Locate the cell with the specified text and output its (x, y) center coordinate. 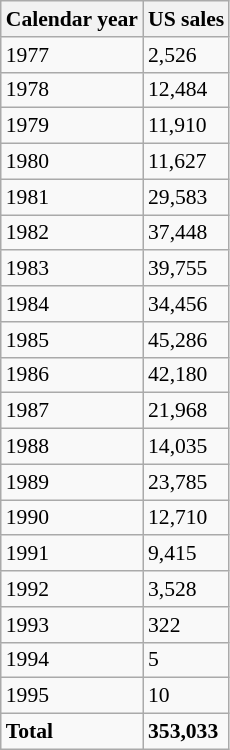
1991 (72, 554)
2,526 (186, 55)
14,035 (186, 447)
1978 (72, 90)
1995 (72, 696)
Calendar year (72, 19)
37,448 (186, 233)
11,910 (186, 126)
Total (72, 732)
1986 (72, 375)
23,785 (186, 482)
5 (186, 660)
1990 (72, 518)
322 (186, 625)
1984 (72, 304)
11,627 (186, 162)
34,456 (186, 304)
1982 (72, 233)
1981 (72, 197)
1989 (72, 482)
21,968 (186, 411)
1980 (72, 162)
1988 (72, 447)
US sales (186, 19)
1979 (72, 126)
1977 (72, 55)
10 (186, 696)
12,484 (186, 90)
1987 (72, 411)
1992 (72, 589)
29,583 (186, 197)
1993 (72, 625)
3,528 (186, 589)
9,415 (186, 554)
42,180 (186, 375)
12,710 (186, 518)
39,755 (186, 269)
1994 (72, 660)
45,286 (186, 340)
1985 (72, 340)
1983 (72, 269)
353,033 (186, 732)
